Extract the (X, Y) coordinate from the center of the cell holding the provided text.  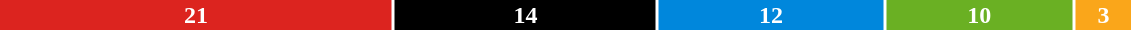
21 (196, 15)
12 (771, 15)
10 (980, 15)
14 (526, 15)
